Determine the (x, y) coordinate at the center of the cell enclosing the given text.  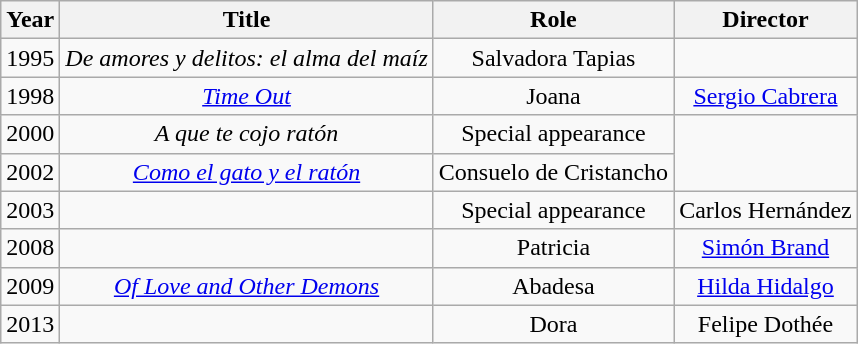
Sergio Cabrera (766, 96)
Year (30, 20)
Felipe Dothée (766, 324)
Patricia (553, 248)
Director (766, 20)
Como el gato y el ratón (246, 172)
Time Out (246, 96)
2009 (30, 286)
2013 (30, 324)
Abadesa (553, 286)
1995 (30, 58)
2000 (30, 134)
1998 (30, 96)
2003 (30, 210)
Of Love and Other Demons (246, 286)
Title (246, 20)
Consuelo de Cristancho (553, 172)
De amores y delitos: el alma del maíz (246, 58)
Simón Brand (766, 248)
Hilda Hidalgo (766, 286)
A que te cojo ratón (246, 134)
Carlos Hernández (766, 210)
Salvadora Tapias (553, 58)
Dora (553, 324)
Joana (553, 96)
2002 (30, 172)
Role (553, 20)
2008 (30, 248)
